Detect which cell encompasses the target text, then output its [x, y] center coordinate. 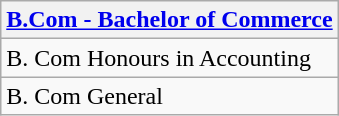
B.Com - Bachelor of Commerce [170, 20]
B. Com General [170, 96]
B. Com Honours in Accounting [170, 58]
